Search for the cell housing the specified text and yield its [X, Y] center coordinate. 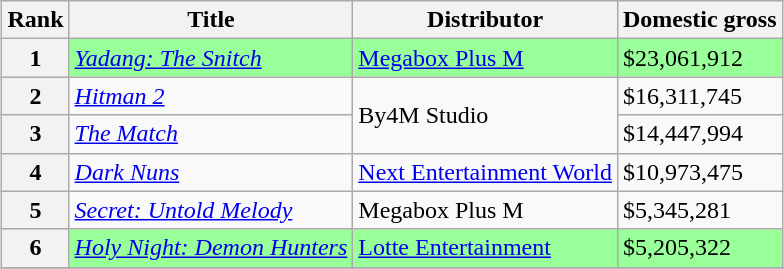
$5,345,281 [700, 210]
Hitman 2 [211, 96]
Distributor [486, 20]
6 [36, 248]
4 [36, 172]
Dark Nuns [211, 172]
Yadang: The Snitch [211, 58]
3 [36, 134]
$16,311,745 [700, 96]
Holy Night: Demon Hunters [211, 248]
The Match [211, 134]
$5,205,322 [700, 248]
$14,447,994 [700, 134]
1 [36, 58]
Next Entertainment World [486, 172]
$23,061,912 [700, 58]
Domestic gross [700, 20]
Rank [36, 20]
5 [36, 210]
Title [211, 20]
Secret: Untold Melody [211, 210]
2 [36, 96]
By4M Studio [486, 115]
Lotte Entertainment [486, 248]
$10,973,475 [700, 172]
